Output the [x, y] coordinate of the center of the cell containing the given text.  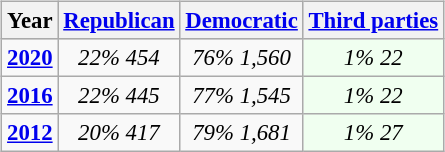
77% 1,545 [242, 96]
1% 27 [373, 133]
Republican [119, 21]
76% 1,560 [242, 58]
79% 1,681 [242, 133]
20% 417 [119, 133]
2016 [30, 96]
Year [30, 21]
Third parties [373, 21]
2012 [30, 133]
Democratic [242, 21]
2020 [30, 58]
22% 454 [119, 58]
22% 445 [119, 96]
